Identify which cell holds the provided text, then report its (X, Y) central coordinate. 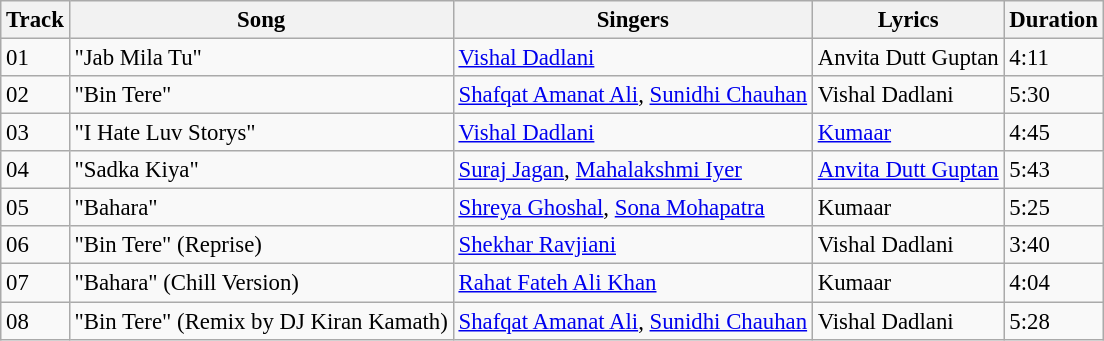
Lyrics (908, 20)
02 (35, 95)
3:40 (1054, 245)
03 (35, 133)
4:11 (1054, 58)
"Bin Tere" (Remix by DJ Kiran Kamath) (261, 321)
08 (35, 321)
Track (35, 20)
Singers (632, 20)
5:28 (1054, 321)
01 (35, 58)
"Bin Tere" (Reprise) (261, 245)
04 (35, 170)
"I Hate Luv Storys" (261, 133)
4:04 (1054, 283)
5:30 (1054, 95)
07 (35, 283)
Song (261, 20)
Rahat Fateh Ali Khan (632, 283)
Duration (1054, 20)
5:43 (1054, 170)
Shekhar Ravjiani (632, 245)
Shreya Ghoshal, Sona Mohapatra (632, 208)
"Jab Mila Tu" (261, 58)
"Bahara" (Chill Version) (261, 283)
06 (35, 245)
5:25 (1054, 208)
4:45 (1054, 133)
"Sadka Kiya" (261, 170)
"Bin Tere" (261, 95)
"Bahara" (261, 208)
05 (35, 208)
Suraj Jagan, Mahalakshmi Iyer (632, 170)
